Locate the cell with the specified text and output its [X, Y] center coordinate. 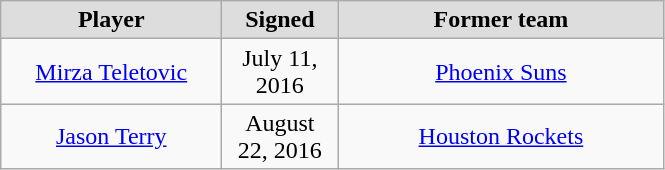
Signed [280, 20]
Former team [501, 20]
Houston Rockets [501, 136]
Player [112, 20]
August 22, 2016 [280, 136]
Phoenix Suns [501, 72]
Jason Terry [112, 136]
Mirza Teletovic [112, 72]
July 11, 2016 [280, 72]
